Provide the (x, y) coordinate of the cell's center where the given text is located.  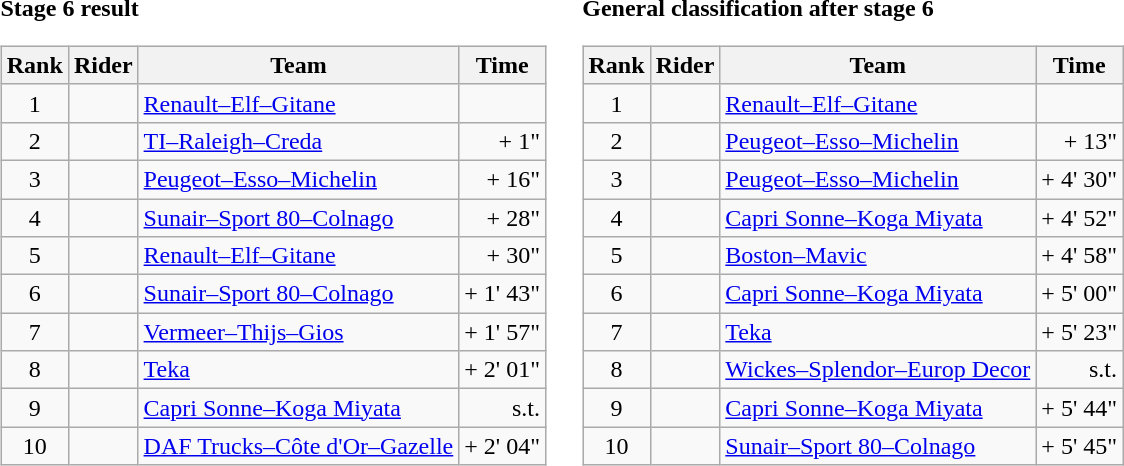
Vermeer–Thijs–Gios (298, 332)
+ 1' 57" (502, 332)
+ 16" (502, 179)
+ 4' 30" (1080, 179)
+ 13" (1080, 141)
+ 4' 52" (1080, 217)
+ 2' 01" (502, 370)
+ 2' 04" (502, 446)
+ 28" (502, 217)
+ 5' 23" (1080, 332)
+ 1' 43" (502, 294)
TI–Raleigh–Creda (298, 141)
Boston–Mavic (878, 256)
+ 30" (502, 256)
+ 4' 58" (1080, 256)
DAF Trucks–Côte d'Or–Gazelle (298, 446)
+ 5' 45" (1080, 446)
+ 1" (502, 141)
+ 5' 00" (1080, 294)
+ 5' 44" (1080, 408)
Wickes–Splendor–Europ Decor (878, 370)
